Pinpoint the cell where the given text exists, returning its (x, y) midpoint coordinate. 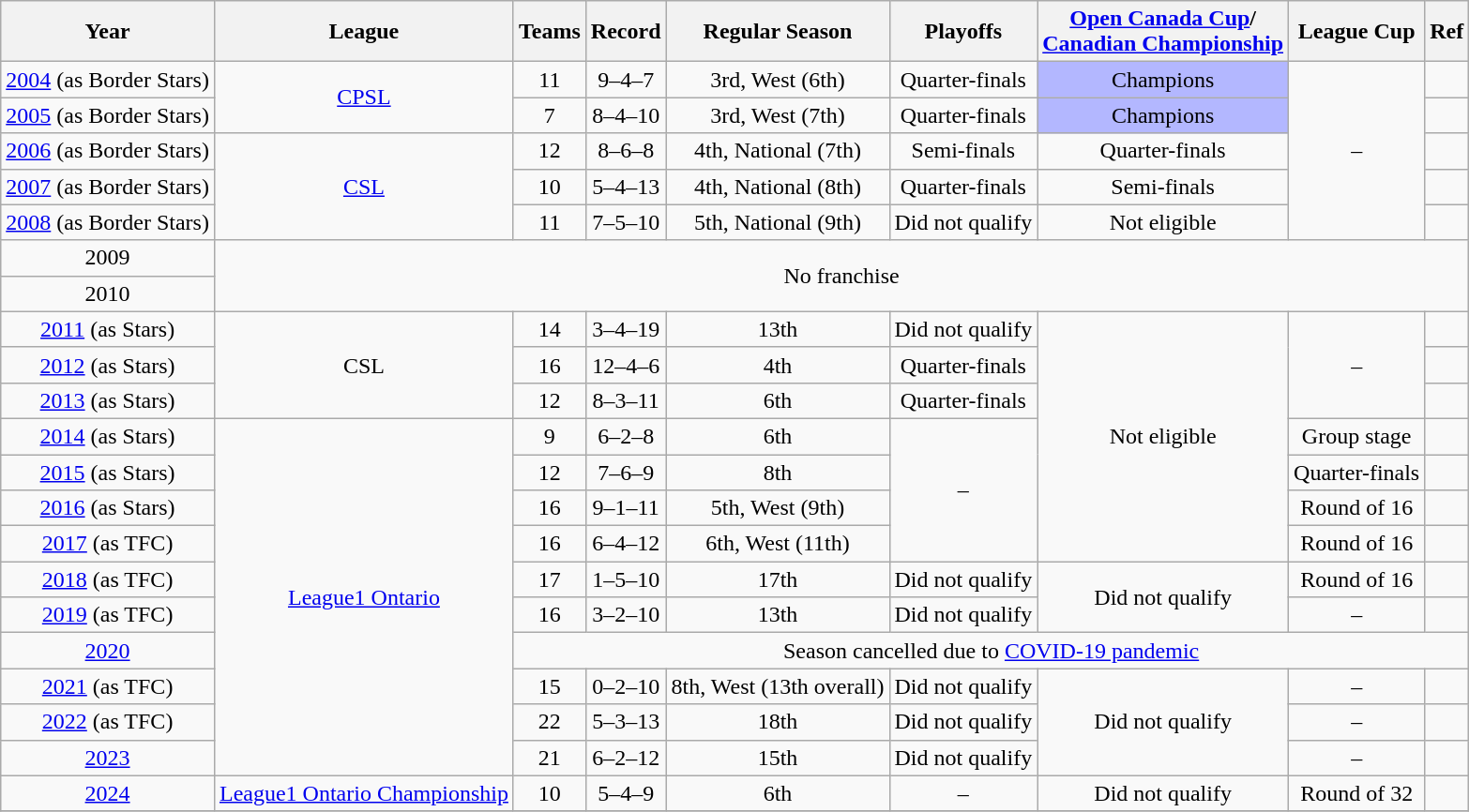
8–6–8 (626, 151)
2013 (as Stars) (108, 400)
Group stage (1356, 436)
3–2–10 (626, 615)
League (364, 32)
2004 (as Border Stars) (108, 80)
2009 (108, 258)
5th, National (9th) (778, 222)
12–4–6 (626, 365)
2006 (as Border Stars) (108, 151)
22 (550, 722)
18th (778, 722)
7–5–10 (626, 222)
2023 (108, 758)
2017 (as TFC) (108, 544)
2016 (as Stars) (108, 508)
6–2–8 (626, 436)
3rd, West (7th) (778, 115)
5th, West (9th) (778, 508)
No franchise (841, 276)
League Cup (1356, 32)
15th (778, 758)
Ref (1446, 32)
2018 (as TFC) (108, 579)
2005 (as Border Stars) (108, 115)
5–4–13 (626, 187)
3rd, West (6th) (778, 80)
2014 (as Stars) (108, 436)
Open Canada Cup/Canadian Championship (1163, 32)
6–4–12 (626, 544)
1–5–10 (626, 579)
8–4–10 (626, 115)
8th, West (13th overall) (778, 686)
Season cancelled due to COVID-19 pandemic (991, 651)
2010 (108, 293)
14 (550, 329)
2015 (as Stars) (108, 472)
2008 (as Border Stars) (108, 222)
0–2–10 (626, 686)
2020 (108, 651)
4th, National (8th) (778, 187)
2012 (as Stars) (108, 365)
15 (550, 686)
2021 (as TFC) (108, 686)
Record (626, 32)
2019 (as TFC) (108, 615)
Year (108, 32)
5–3–13 (626, 722)
17 (550, 579)
8th (778, 472)
Playoffs (963, 32)
6th, West (11th) (778, 544)
9–1–11 (626, 508)
League1 Ontario Championship (364, 793)
9 (550, 436)
7 (550, 115)
7–6–9 (626, 472)
CPSL (364, 98)
8–3–11 (626, 400)
Round of 32 (1356, 793)
2011 (as Stars) (108, 329)
Teams (550, 32)
League1 Ontario (364, 596)
17th (778, 579)
4th, National (7th) (778, 151)
6–2–12 (626, 758)
9–4–7 (626, 80)
2022 (as TFC) (108, 722)
Regular Season (778, 32)
3–4–19 (626, 329)
2024 (108, 793)
21 (550, 758)
5–4–9 (626, 793)
2007 (as Border Stars) (108, 187)
4th (778, 365)
